Determine the [x, y] coordinate at the center of the cell enclosing the given text.  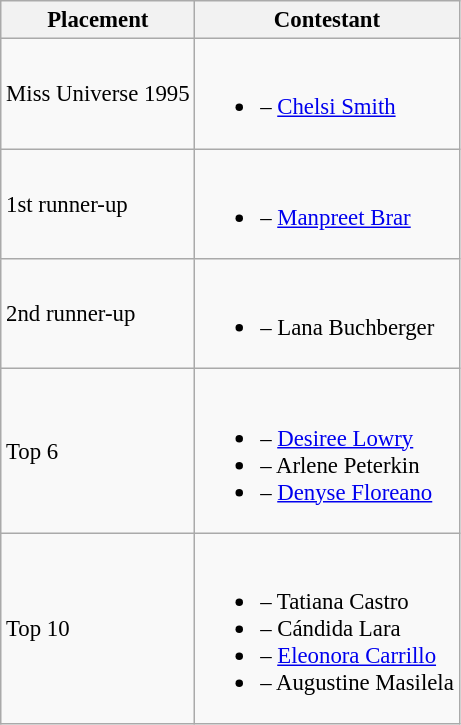
Contestant [327, 20]
1st runner-up [98, 204]
– Lana Buchberger [327, 314]
Placement [98, 20]
Miss Universe 1995 [98, 94]
– Desiree Lowry – Arlene Peterkin – Denyse Floreano [327, 451]
– Manpreet Brar [327, 204]
– Chelsi Smith [327, 94]
Top 6 [98, 451]
Top 10 [98, 628]
2nd runner-up [98, 314]
– Tatiana Castro – Cándida Lara – Eleonora Carrillo – Augustine Masilela [327, 628]
